Output the [x, y] coordinate of the center of the cell containing the given text.  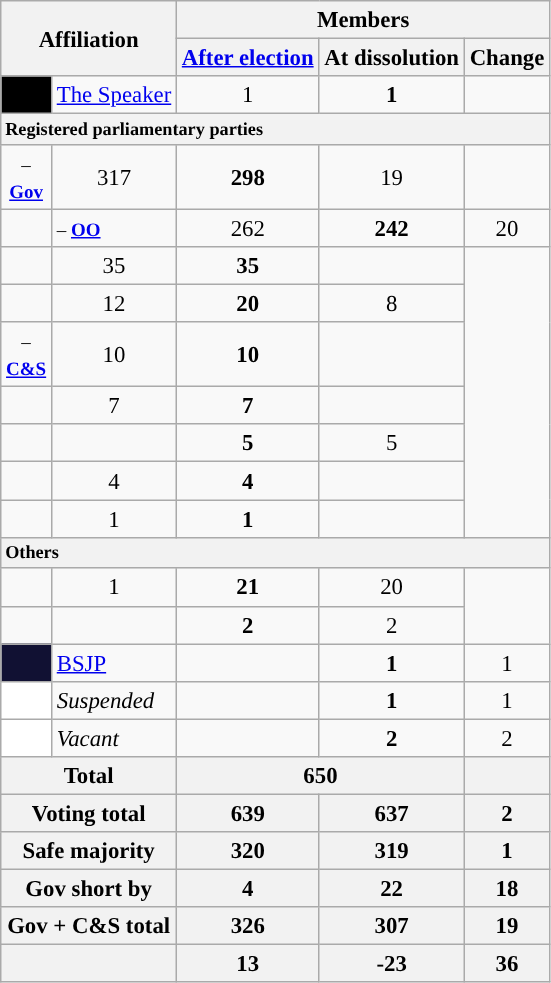
The Speaker [114, 95]
Voting total [89, 813]
639 [248, 813]
8 [392, 304]
– OO [114, 229]
21 [248, 588]
319 [392, 851]
Members [364, 20]
Vacant [114, 738]
298 [248, 178]
Gov + C&S total [89, 926]
242 [392, 229]
22 [392, 888]
BSJP [114, 663]
18 [506, 888]
– Gov [26, 178]
Total [89, 776]
326 [248, 926]
637 [392, 813]
– C&S [26, 354]
650 [321, 776]
Affiliation [89, 38]
Change [506, 58]
After election [248, 58]
Gov short by [89, 888]
At dissolution [392, 58]
Others [276, 552]
Registered parliamentary parties [276, 130]
13 [248, 964]
317 [114, 178]
320 [248, 851]
12 [114, 304]
Safe majority [89, 851]
36 [506, 964]
Suspended [114, 700]
307 [392, 926]
262 [248, 229]
-23 [392, 964]
